Provide the [x, y] coordinate of the cell's center where the given text is located.  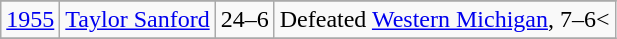
24–6 [244, 20]
1955 [30, 20]
Defeated Western Michigan, 7–6< [444, 20]
Taylor Sanford [138, 20]
